Return the [x, y] coordinate for the center point of the cell that contains the specified text.  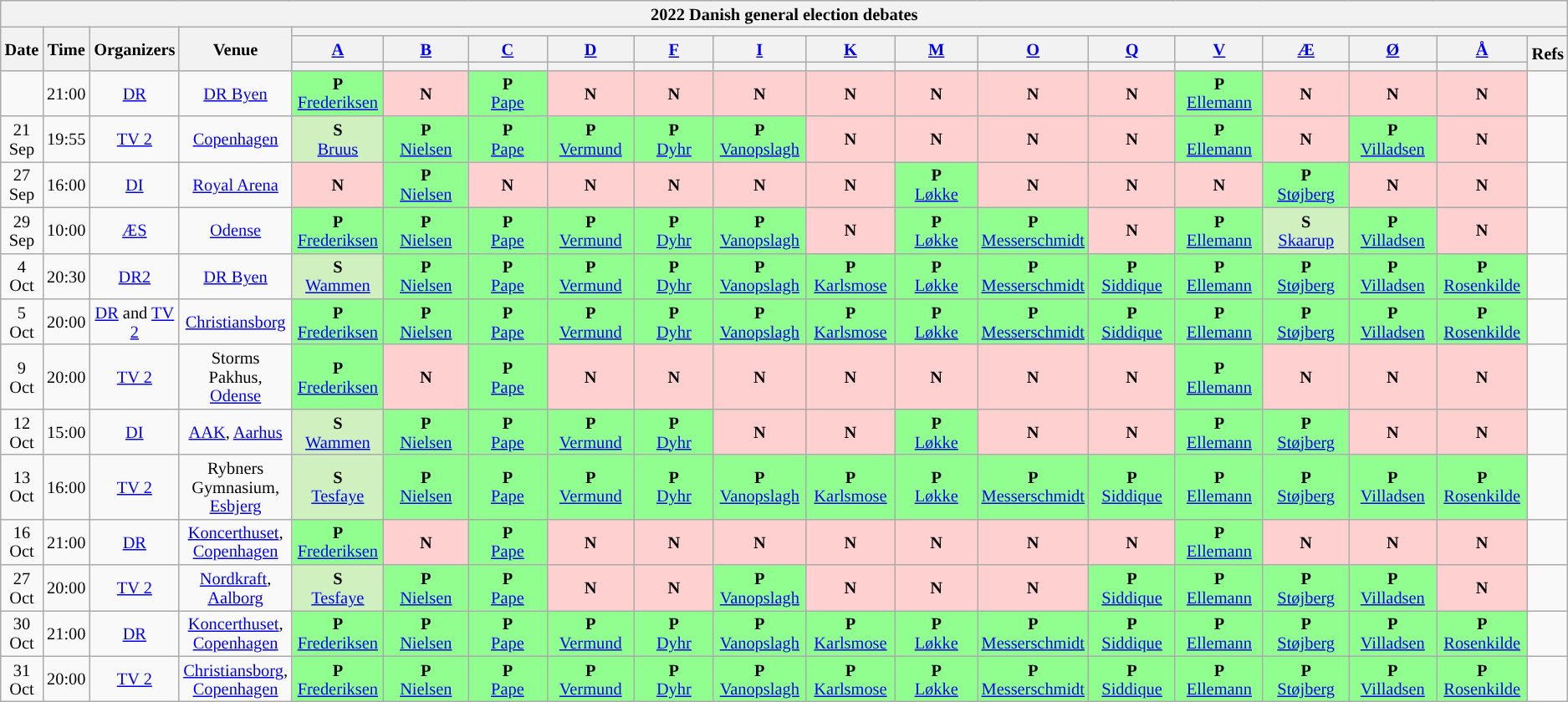
ÆS [134, 231]
Å [1482, 48]
16 Oct [22, 542]
M [937, 48]
29 Sep [22, 231]
Æ [1305, 48]
Odense [235, 231]
Q [1132, 48]
Venue [235, 48]
SBruus [338, 139]
O [1034, 48]
9 Oct [22, 376]
A [338, 48]
27 Sep [22, 184]
K [850, 48]
C [508, 48]
Christiansborg, Copenhagen [235, 679]
Rybners Gymnasium, Esbjerg [235, 486]
B [426, 48]
31 Oct [22, 679]
5 Oct [22, 321]
4 Oct [22, 276]
Time [66, 48]
20:30 [66, 276]
Organizers [134, 48]
12 Oct [22, 431]
30 Oct [22, 633]
Date [22, 48]
Ø [1393, 48]
Christiansborg [235, 321]
AAK, Aarhus [235, 431]
15:00 [66, 431]
Refs [1548, 53]
10:00 [66, 231]
I [759, 48]
Royal Arena [235, 184]
DR2 [134, 276]
Storms Pakhus, Odense [235, 376]
Nordkraft, Aalborg [235, 588]
SSkaarup [1305, 231]
F [674, 48]
D [590, 48]
V [1219, 48]
27 Oct [22, 588]
13 Oct [22, 486]
DR and TV 2 [134, 321]
19:55 [66, 139]
2022 Danish general election debates [784, 13]
21 Sep [22, 139]
Copenhagen [235, 139]
